Find where the given text appears and provide that cell's center as (X, Y) coordinate. 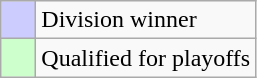
Qualified for playoffs (146, 58)
Division winner (146, 20)
